Return the [x, y] coordinate for the center point of the cell that contains the specified text.  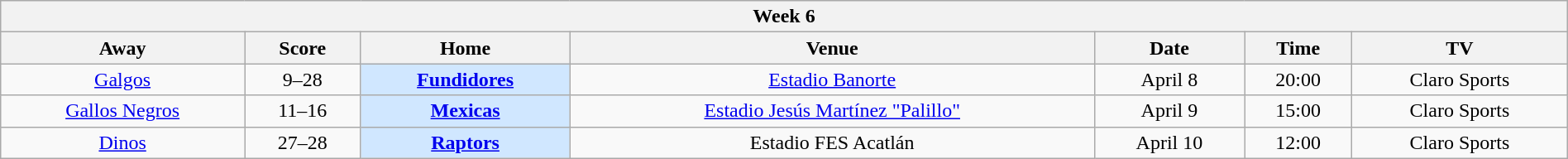
TV [1460, 48]
Venue [832, 48]
15:00 [1298, 111]
Gallos Negros [122, 111]
Mexicas [465, 111]
Galgos [122, 79]
Estadio FES Acatlán [832, 142]
Score [303, 48]
Week 6 [784, 17]
Fundidores [465, 79]
11–16 [303, 111]
27–28 [303, 142]
9–28 [303, 79]
Home [465, 48]
Date [1169, 48]
April 10 [1169, 142]
12:00 [1298, 142]
Away [122, 48]
Time [1298, 48]
April 9 [1169, 111]
Estadio Banorte [832, 79]
Dinos [122, 142]
Raptors [465, 142]
20:00 [1298, 79]
April 8 [1169, 79]
Estadio Jesús Martínez "Palillo" [832, 111]
